From the cell containing the given text, extract its center point as [X, Y] coordinate. 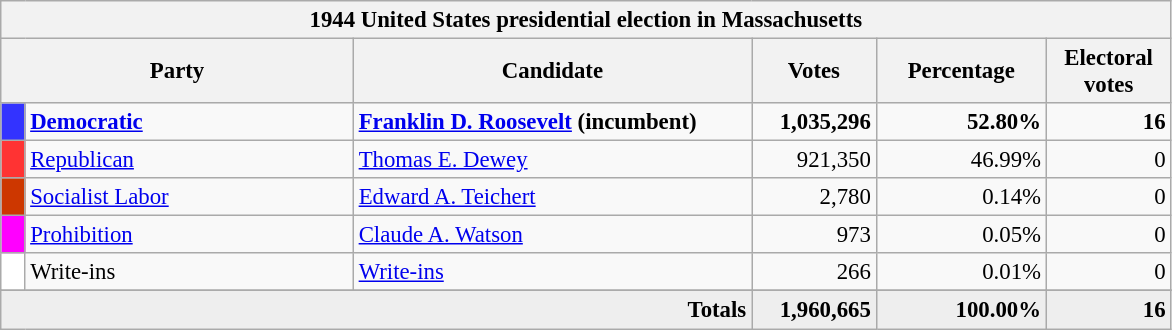
0.05% [961, 235]
921,350 [814, 160]
266 [814, 273]
Republican [189, 160]
1,035,296 [814, 122]
Percentage [961, 72]
1944 United States presidential election in Massachusetts [586, 20]
Franklin D. Roosevelt (incumbent) [552, 122]
0.14% [961, 197]
Electoral votes [1108, 72]
Candidate [552, 72]
Votes [814, 72]
Claude A. Watson [552, 235]
1,960,665 [814, 310]
Thomas E. Dewey [552, 160]
46.99% [961, 160]
Edward A. Teichert [552, 197]
0.01% [961, 273]
2,780 [814, 197]
Socialist Labor [189, 197]
52.80% [961, 122]
Totals [376, 310]
973 [814, 235]
100.00% [961, 310]
Party [178, 72]
Democratic [189, 122]
Prohibition [189, 235]
